Detect which cell encompasses the target text, then output its (x, y) center coordinate. 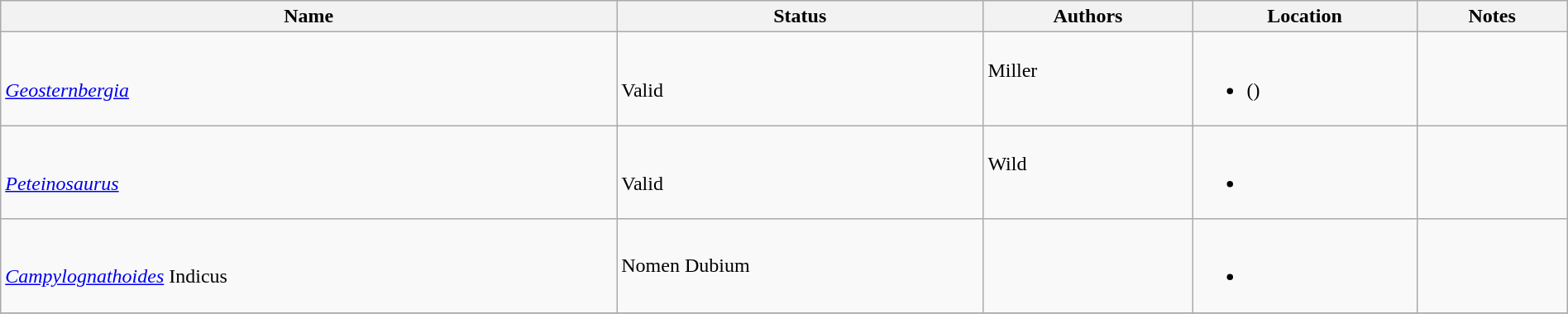
Name (309, 17)
Miller (1075, 79)
Wild (1075, 172)
Notes (1492, 17)
() (1305, 79)
Peteinosaurus (309, 172)
Geosternbergia (309, 79)
Location (1305, 17)
Status (801, 17)
Campylognathoides Indicus (309, 266)
Nomen Dubium (801, 266)
Authors (1088, 17)
